Return the (X, Y) coordinate for the center point of the cell that contains the specified text.  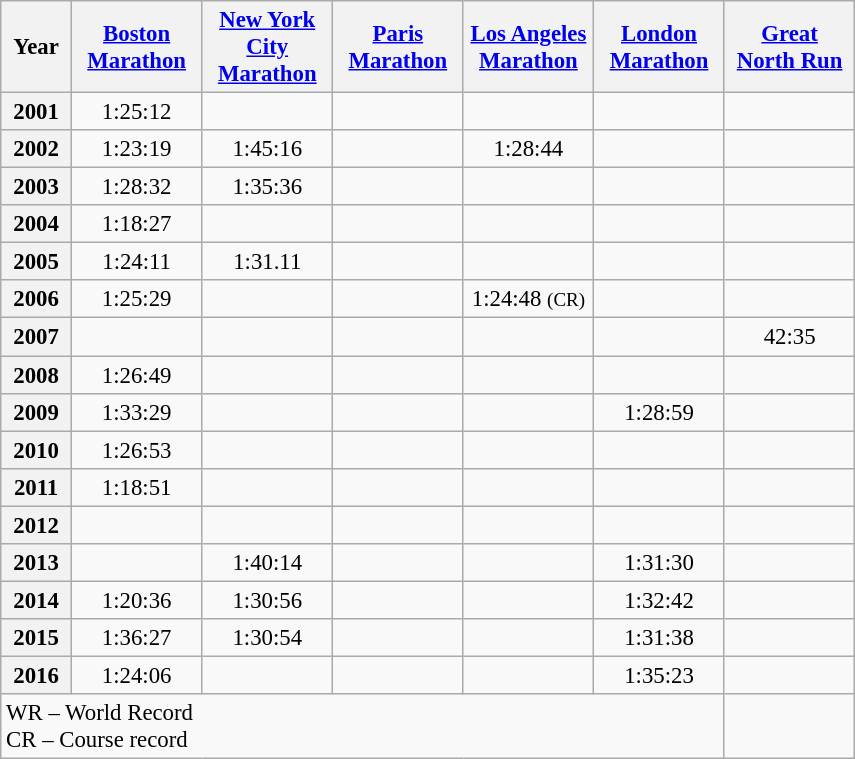
2005 (36, 262)
1:24:11 (136, 262)
2015 (36, 638)
Boston Marathon (136, 47)
2010 (36, 450)
1:28:32 (136, 187)
WR – World RecordCR – Course record (363, 726)
1:35:23 (660, 675)
2011 (36, 487)
1:45:16 (268, 149)
2003 (36, 187)
2014 (36, 600)
2008 (36, 375)
1:35:36 (268, 187)
2002 (36, 149)
New York City Marathon (268, 47)
1:30:54 (268, 638)
1:20:36 (136, 600)
2013 (36, 563)
1:18:51 (136, 487)
1:25:29 (136, 299)
London Marathon (660, 47)
1:31:30 (660, 563)
Los Angeles Marathon (528, 47)
1:31.11 (268, 262)
1:24:48 (CR) (528, 299)
Great North Run (790, 47)
2004 (36, 224)
2009 (36, 412)
2007 (36, 337)
1:33:29 (136, 412)
1:28:44 (528, 149)
1:40:14 (268, 563)
1:32:42 (660, 600)
1:36:27 (136, 638)
Paris Marathon (398, 47)
1:23:19 (136, 149)
42:35 (790, 337)
1:18:27 (136, 224)
1:28:59 (660, 412)
2012 (36, 525)
1:25:12 (136, 112)
1:26:49 (136, 375)
1:24:06 (136, 675)
Year (36, 47)
2006 (36, 299)
1:31:38 (660, 638)
1:30:56 (268, 600)
1:26:53 (136, 450)
2016 (36, 675)
2001 (36, 112)
